Output the [X, Y] coordinate of the center of the cell containing the given text.  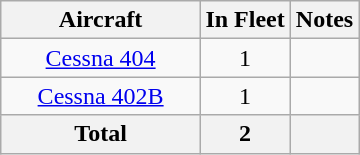
Aircraft [100, 20]
2 [245, 134]
Cessna 402B [100, 96]
In Fleet [245, 20]
Cessna 404 [100, 58]
Total [100, 134]
Notes [324, 20]
